Provide the (x, y) coordinate of the cell's center where the given text is located.  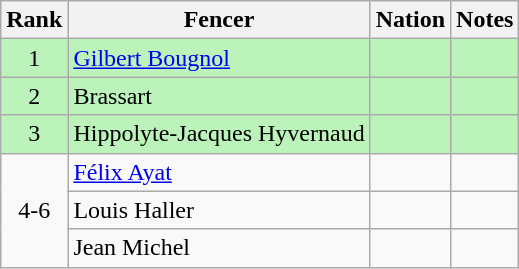
Gilbert Bougnol (219, 58)
4-6 (34, 210)
Félix Ayat (219, 172)
Louis Haller (219, 210)
Hippolyte-Jacques Hyvernaud (219, 134)
1 (34, 58)
Notes (485, 20)
Rank (34, 20)
Nation (410, 20)
Jean Michel (219, 248)
Fencer (219, 20)
2 (34, 96)
3 (34, 134)
Brassart (219, 96)
